Detect which cell encompasses the target text, then output its [x, y] center coordinate. 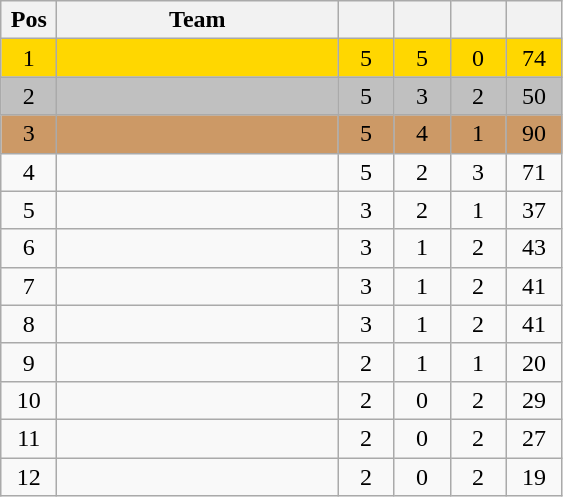
20 [534, 362]
6 [29, 248]
29 [534, 400]
Team [198, 20]
10 [29, 400]
27 [534, 438]
71 [534, 172]
11 [29, 438]
74 [534, 58]
9 [29, 362]
43 [534, 248]
8 [29, 324]
Pos [29, 20]
50 [534, 96]
90 [534, 134]
12 [29, 477]
7 [29, 286]
37 [534, 210]
19 [534, 477]
